Return the (x, y) coordinate for the center point of the cell that contains the specified text.  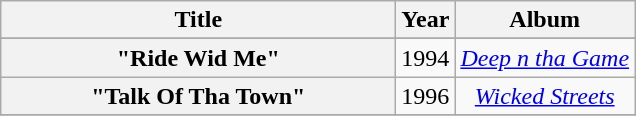
1994 (426, 58)
Wicked Streets (545, 96)
1996 (426, 96)
Album (545, 20)
Deep n tha Game (545, 58)
Title (198, 20)
"Ride Wid Me" (198, 58)
Year (426, 20)
"Talk Of Tha Town" (198, 96)
